Pinpoint the cell where the given text exists, returning its (x, y) midpoint coordinate. 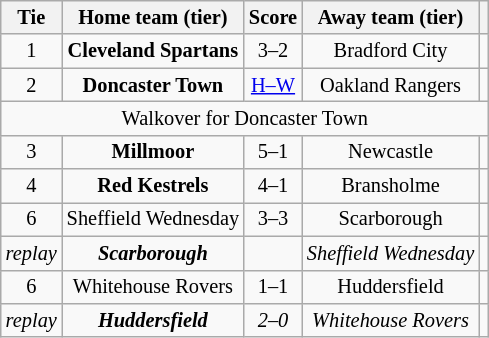
Score (273, 17)
3–3 (273, 219)
Red Kestrels (153, 186)
H–W (273, 85)
Away team (tier) (390, 17)
Cleveland Spartans (153, 51)
Newcastle (390, 152)
Millmoor (153, 152)
1 (32, 51)
4–1 (273, 186)
Home team (tier) (153, 17)
3 (32, 152)
Doncaster Town (153, 85)
4 (32, 186)
2 (32, 85)
Tie (32, 17)
1–1 (273, 287)
Bradford City (390, 51)
Oakland Rangers (390, 85)
3–2 (273, 51)
Walkover for Doncaster Town (245, 118)
Bransholme (390, 186)
5–1 (273, 152)
2–0 (273, 320)
